Output the [X, Y] coordinate of the center of the cell containing the given text.  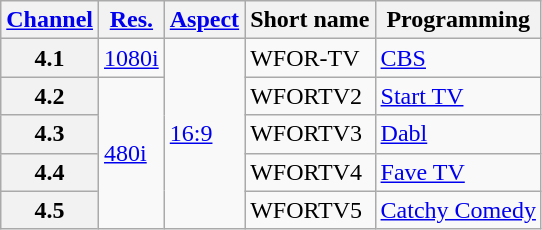
Aspect [204, 20]
Res. [132, 20]
WFORTV5 [310, 210]
WFORTV4 [310, 172]
Channel [50, 20]
Dabl [458, 134]
Short name [310, 20]
4.5 [50, 210]
WFORTV2 [310, 96]
4.4 [50, 172]
16:9 [204, 134]
4.1 [50, 58]
CBS [458, 58]
4.3 [50, 134]
480i [132, 153]
Start TV [458, 96]
WFORTV3 [310, 134]
WFOR-TV [310, 58]
1080i [132, 58]
Fave TV [458, 172]
Catchy Comedy [458, 210]
Programming [458, 20]
4.2 [50, 96]
